Pinpoint the cell where the given text exists, returning its [x, y] midpoint coordinate. 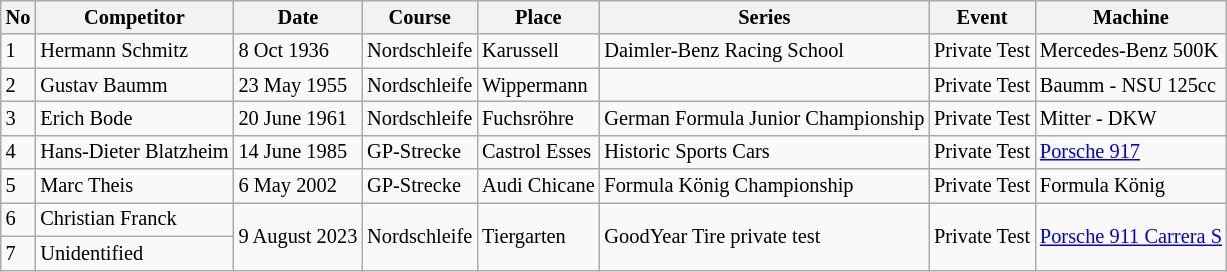
Gustav Baumm [134, 85]
5 [18, 186]
German Formula Junior Championship [765, 118]
Daimler-Benz Racing School [765, 51]
Unidentified [134, 253]
GoodYear Tire private test [765, 236]
20 June 1961 [298, 118]
Baumm - NSU 125cc [1131, 85]
2 [18, 85]
Castrol Esses [538, 152]
Wippermann [538, 85]
Formula König [1131, 186]
6 May 2002 [298, 186]
Competitor [134, 17]
Porsche 917 [1131, 152]
Formula König Championship [765, 186]
6 [18, 219]
Mitter - DKW [1131, 118]
Karussell [538, 51]
Christian Franck [134, 219]
Machine [1131, 17]
23 May 1955 [298, 85]
Historic Sports Cars [765, 152]
Series [765, 17]
Hermann Schmitz [134, 51]
Fuchsröhre [538, 118]
Marc Theis [134, 186]
8 Oct 1936 [298, 51]
3 [18, 118]
Erich Bode [134, 118]
Place [538, 17]
Event [982, 17]
No [18, 17]
7 [18, 253]
Porsche 911 Carrera S [1131, 236]
Date [298, 17]
Mercedes-Benz 500K [1131, 51]
14 June 1985 [298, 152]
Tiergarten [538, 236]
Hans-Dieter Blatzheim [134, 152]
1 [18, 51]
4 [18, 152]
Course [420, 17]
9 August 2023 [298, 236]
Audi Chicane [538, 186]
